Capture the cell that displays the provided text and extract its [x, y] central coordinate. 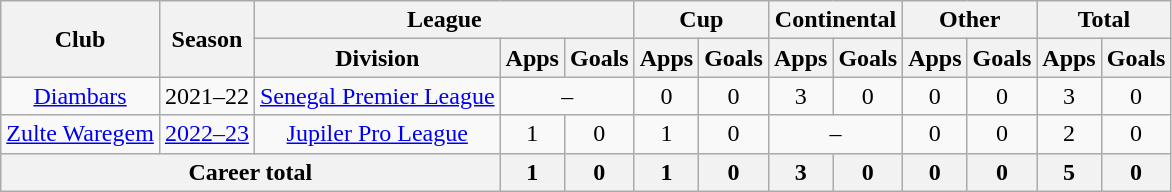
Diambars [80, 96]
League [444, 20]
2022–23 [206, 134]
Other [970, 20]
Cup [701, 20]
Continental [835, 20]
Season [206, 39]
Career total [250, 172]
Zulte Waregem [80, 134]
Club [80, 39]
Senegal Premier League [377, 96]
2 [1069, 134]
2021–22 [206, 96]
Jupiler Pro League [377, 134]
Division [377, 58]
5 [1069, 172]
Total [1104, 20]
